Locate the cell with the specified text and output its [x, y] center coordinate. 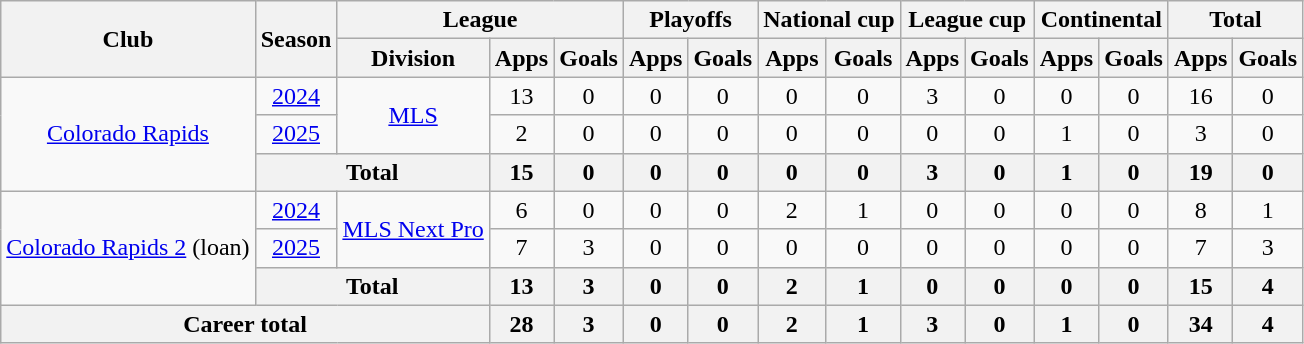
Season [296, 39]
Continental [1101, 20]
Playoffs [690, 20]
MLS Next Pro [413, 229]
League cup [967, 20]
MLS [413, 115]
28 [521, 324]
34 [1200, 324]
19 [1200, 172]
Career total [246, 324]
Colorado Rapids [128, 134]
6 [521, 210]
8 [1200, 210]
16 [1200, 96]
National cup [829, 20]
Club [128, 39]
Division [413, 58]
Colorado Rapids 2 (loan) [128, 248]
League [480, 20]
